Scan for the cell matching the given text and deliver its [X, Y] coordinate at center. 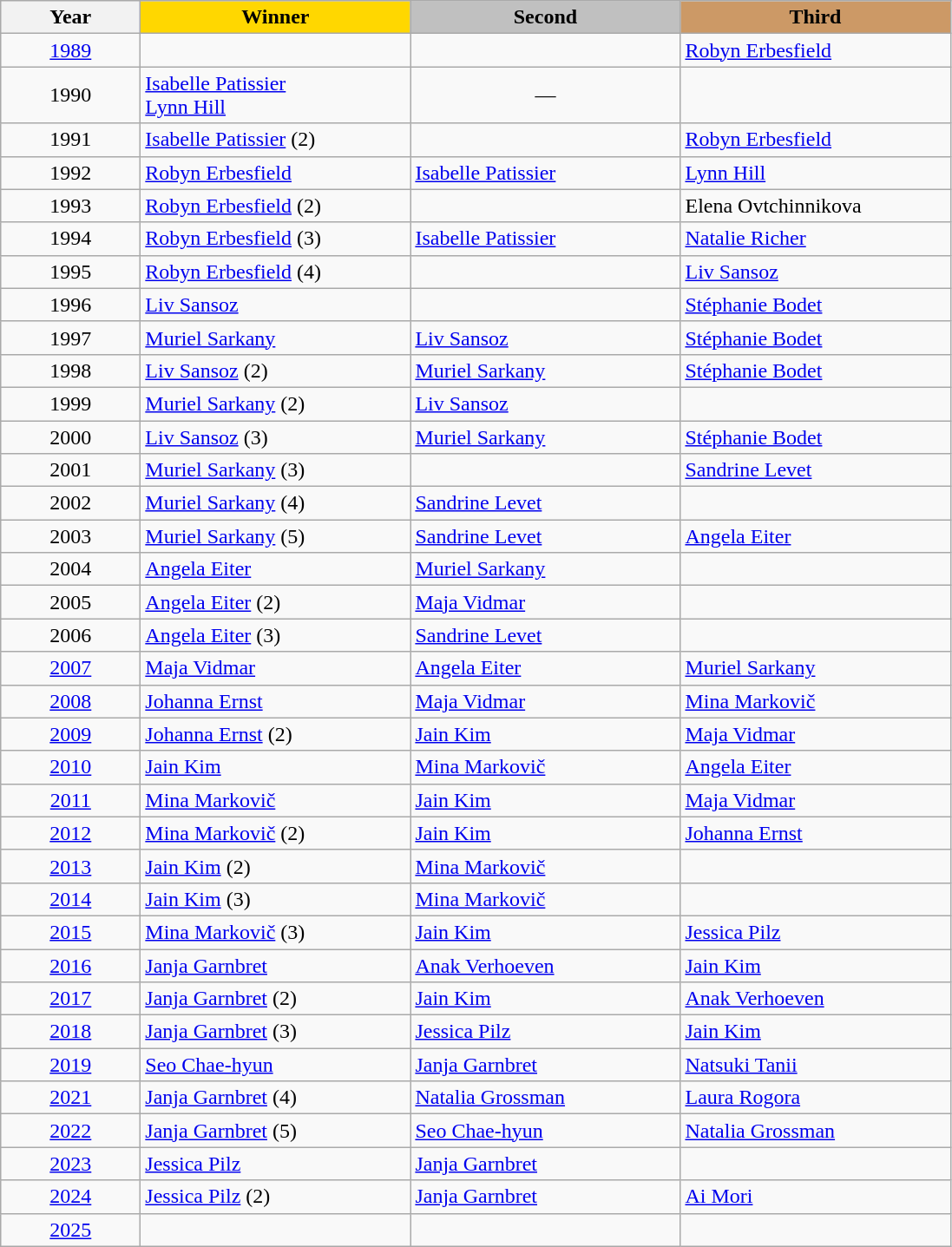
Robyn Erbesfield (4) [276, 272]
Robyn Erbesfield (2) [276, 206]
Elena Ovtchinnikova [816, 206]
2010 [71, 767]
2015 [71, 932]
1996 [71, 305]
Lynn Hill [816, 173]
1999 [71, 404]
Mina Markovič (2) [276, 833]
Muriel Sarkany (5) [276, 536]
Natsuki Tanii [816, 1065]
2023 [71, 1164]
2001 [71, 470]
Liv Sansoz (2) [276, 371]
2022 [71, 1131]
2025 [71, 1230]
2000 [71, 436]
Angela Eiter (3) [276, 635]
Isabelle Patissier (2) [276, 140]
Muriel Sarkany (4) [276, 503]
Winner [276, 17]
Ai Mori [816, 1197]
Jessica Pilz (2) [276, 1197]
Janja Garnbret (5) [276, 1131]
2014 [71, 899]
2013 [71, 866]
2016 [71, 966]
1992 [71, 173]
Jain Kim (2) [276, 866]
1994 [71, 239]
Third [816, 17]
Second [545, 17]
1995 [71, 272]
2009 [71, 734]
— [545, 95]
2003 [71, 536]
Janja Garnbret (2) [276, 999]
2006 [71, 635]
1990 [71, 95]
Muriel Sarkany (2) [276, 404]
1993 [71, 206]
1989 [71, 50]
2024 [71, 1197]
Mina Markovič (3) [276, 932]
2021 [71, 1098]
Isabelle Patissier Lynn Hill [276, 95]
2012 [71, 833]
Janja Garnbret (3) [276, 1032]
2008 [71, 701]
Natalie Richer [816, 239]
2011 [71, 800]
Angela Eiter (2) [276, 602]
2017 [71, 999]
Johanna Ernst (2) [276, 734]
Jain Kim (3) [276, 899]
1991 [71, 140]
Laura Rogora [816, 1098]
2005 [71, 602]
2004 [71, 569]
1998 [71, 371]
2007 [71, 668]
Muriel Sarkany (3) [276, 470]
Janja Garnbret (4) [276, 1098]
2002 [71, 503]
Liv Sansoz (3) [276, 436]
2018 [71, 1032]
1997 [71, 338]
Year [71, 17]
2019 [71, 1065]
Robyn Erbesfield (3) [276, 239]
